Detect which cell encompasses the target text, then output its [X, Y] center coordinate. 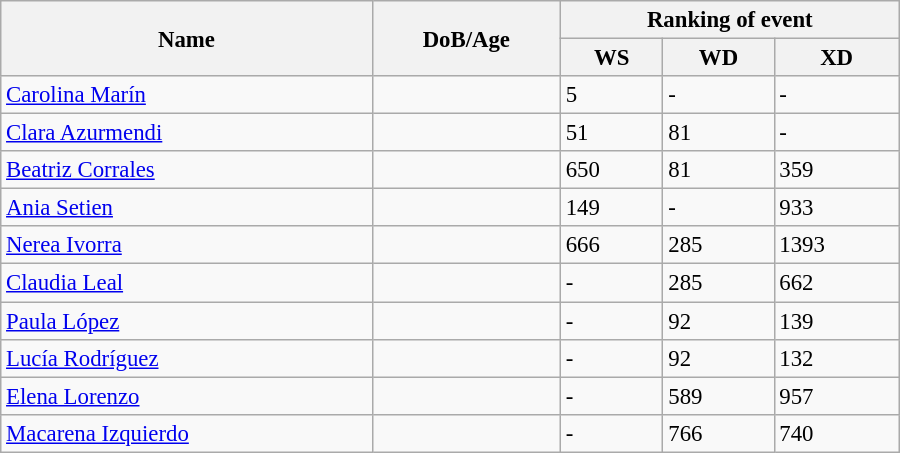
662 [836, 283]
Ranking of event [730, 20]
Beatriz Corrales [186, 170]
Ania Setien [186, 208]
Lucía Rodríguez [186, 358]
139 [836, 321]
589 [718, 396]
666 [612, 245]
957 [836, 396]
WS [612, 58]
DoB/Age [466, 38]
5 [612, 95]
149 [612, 208]
Name [186, 38]
WD [718, 58]
359 [836, 170]
933 [836, 208]
766 [718, 433]
Nerea Ivorra [186, 245]
1393 [836, 245]
Paula López [186, 321]
Claudia Leal [186, 283]
740 [836, 433]
132 [836, 358]
XD [836, 58]
Clara Azurmendi [186, 133]
51 [612, 133]
Macarena Izquierdo [186, 433]
Carolina Marín [186, 95]
Elena Lorenzo [186, 396]
650 [612, 170]
